Return the [x, y] coordinate for the center point of the cell that contains the specified text.  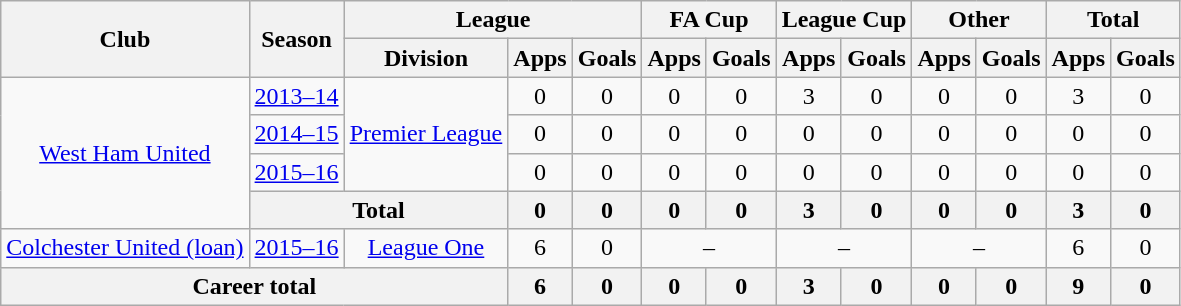
2014–15 [296, 134]
2013–14 [296, 96]
FA Cup [709, 20]
Season [296, 39]
Club [125, 39]
League [493, 20]
Premier League [426, 134]
Division [426, 58]
West Ham United [125, 153]
9 [1078, 286]
Colchester United (loan) [125, 248]
Career total [254, 286]
League One [426, 248]
League Cup [844, 20]
Other [979, 20]
